Return [X, Y] of the center of cell containing provided text 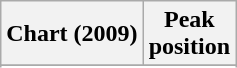
Chart (2009) [72, 34]
Peak position [189, 34]
